Output the [x, y] coordinate of the center of the cell containing the given text.  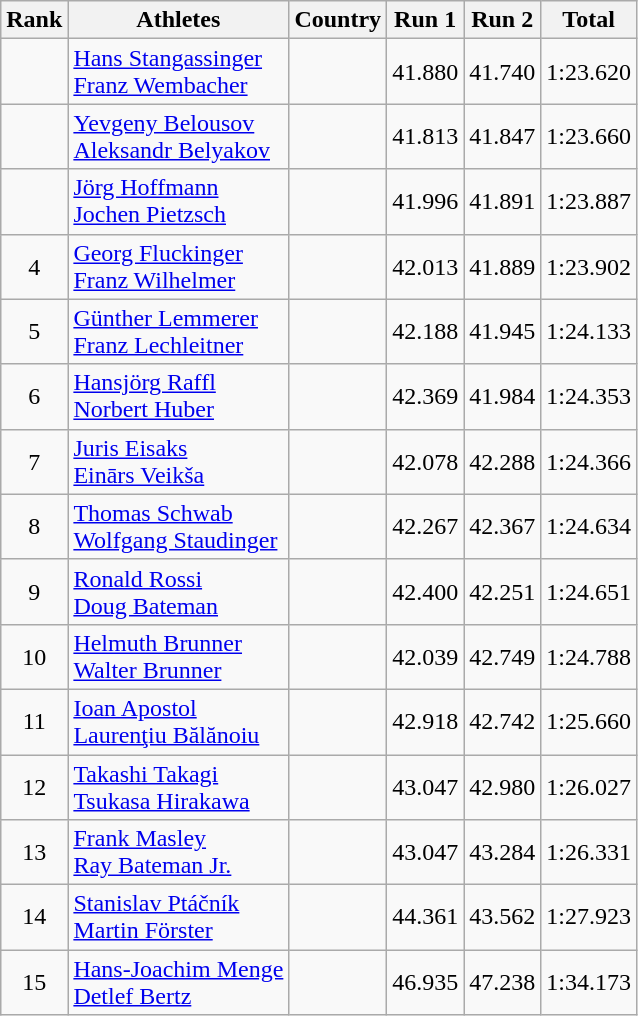
11 [34, 722]
41.813 [426, 136]
Run 2 [502, 20]
41.984 [502, 396]
43.562 [502, 918]
Run 1 [426, 20]
Takashi Takagi Tsukasa Hirakawa [178, 786]
1:24.788 [589, 656]
Ioan Apostol Laurenţiu Bălănoiu [178, 722]
1:23.887 [589, 202]
42.918 [426, 722]
Juris Eisaks Einārs Veikša [178, 462]
1:24.353 [589, 396]
41.945 [502, 332]
8 [34, 526]
43.284 [502, 852]
Hans-Joachim Menge Detlef Bertz [178, 982]
42.078 [426, 462]
1:27.923 [589, 918]
1:26.331 [589, 852]
42.367 [502, 526]
Thomas Schwab Wolfgang Staudinger [178, 526]
1:23.902 [589, 266]
12 [34, 786]
Total [589, 20]
6 [34, 396]
4 [34, 266]
Helmuth Brunner Walter Brunner [178, 656]
Frank Masley Ray Bateman Jr. [178, 852]
Ronald Rossi Doug Bateman [178, 592]
1:24.651 [589, 592]
1:34.173 [589, 982]
42.188 [426, 332]
41.847 [502, 136]
5 [34, 332]
Athletes [178, 20]
42.267 [426, 526]
1:24.133 [589, 332]
7 [34, 462]
13 [34, 852]
41.889 [502, 266]
41.880 [426, 72]
1:26.027 [589, 786]
Rank [34, 20]
42.369 [426, 396]
1:23.620 [589, 72]
42.749 [502, 656]
44.361 [426, 918]
42.039 [426, 656]
1:25.660 [589, 722]
Yevgeny Belousov Aleksandr Belyakov [178, 136]
Country [338, 20]
Hansjörg Raffl Norbert Huber [178, 396]
Georg Fluckinger Franz Wilhelmer [178, 266]
42.400 [426, 592]
47.238 [502, 982]
Jörg Hoffmann Jochen Pietzsch [178, 202]
Hans Stangassinger Franz Wembacher [178, 72]
9 [34, 592]
42.742 [502, 722]
1:24.366 [589, 462]
10 [34, 656]
42.013 [426, 266]
42.251 [502, 592]
14 [34, 918]
15 [34, 982]
46.935 [426, 982]
Günther Lemmerer Franz Lechleitner [178, 332]
42.980 [502, 786]
1:23.660 [589, 136]
41.996 [426, 202]
41.891 [502, 202]
41.740 [502, 72]
42.288 [502, 462]
1:24.634 [589, 526]
Stanislav Ptáčník Martin Förster [178, 918]
